Search for the cell housing the specified text and yield its (X, Y) center coordinate. 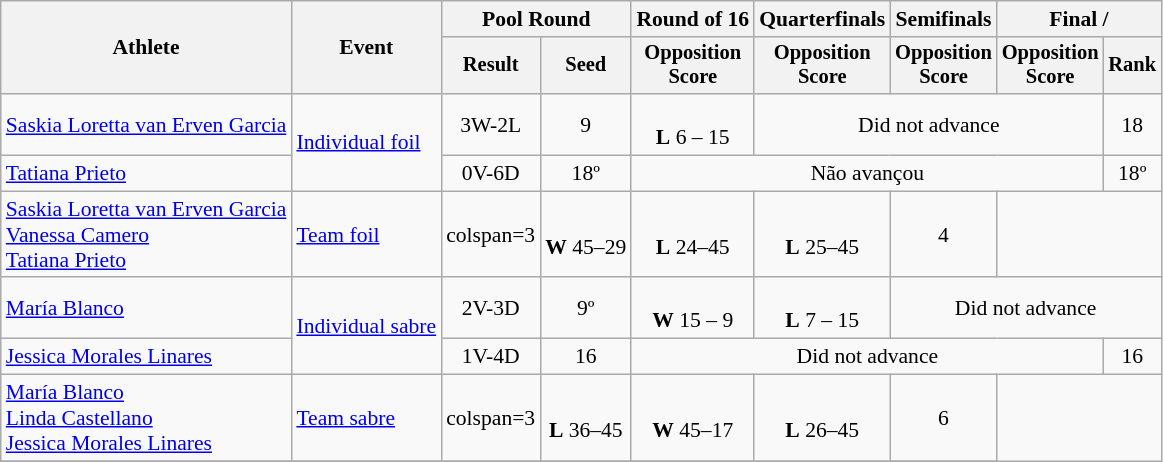
Jessica Morales Linares (146, 357)
Não avançou (867, 174)
Team foil (366, 234)
Event (366, 48)
L 24–45 (692, 234)
W 15 – 9 (692, 308)
L 7 – 15 (822, 308)
Round of 16 (692, 19)
4 (944, 234)
Saskia Loretta van Erven GarciaVanessa CameroTatiana Prieto (146, 234)
Result (490, 66)
W 45–17 (692, 418)
Individual sabre (366, 326)
Tatiana Prieto (146, 174)
Team sabre (366, 418)
Rank (1132, 66)
0V-6D (490, 174)
Athlete (146, 48)
2V-3D (490, 308)
1V-4D (490, 357)
Seed (586, 66)
María BlancoLinda CastellanoJessica Morales Linares (146, 418)
L 25–45 (822, 234)
W 45–29 (586, 234)
Pool Round (536, 19)
6 (944, 418)
L 6 – 15 (692, 124)
3W-2L (490, 124)
Final / (1079, 19)
Individual foil (366, 142)
L 26–45 (822, 418)
18 (1132, 124)
L 36–45 (586, 418)
Saskia Loretta van Erven Garcia (146, 124)
María Blanco (146, 308)
Semifinals (944, 19)
9º (586, 308)
9 (586, 124)
Quarterfinals (822, 19)
